From the cell containing the given text, extract its center point as (X, Y) coordinate. 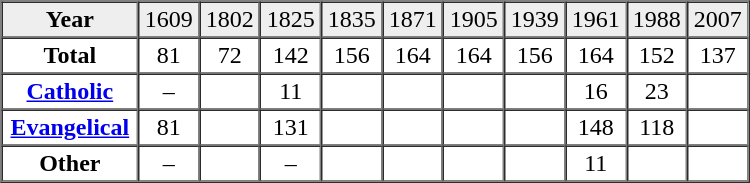
Evangelical (70, 128)
1871 (412, 20)
137 (718, 56)
Total (70, 56)
16 (596, 92)
1825 (290, 20)
1905 (474, 20)
1835 (352, 20)
1609 (168, 20)
23 (656, 92)
Catholic (70, 92)
1939 (534, 20)
148 (596, 128)
1961 (596, 20)
Year (70, 20)
Other (70, 164)
152 (656, 56)
142 (290, 56)
1802 (230, 20)
131 (290, 128)
1988 (656, 20)
72 (230, 56)
118 (656, 128)
2007 (718, 20)
